Extract the (x, y) coordinate from the center of the cell holding the provided text.  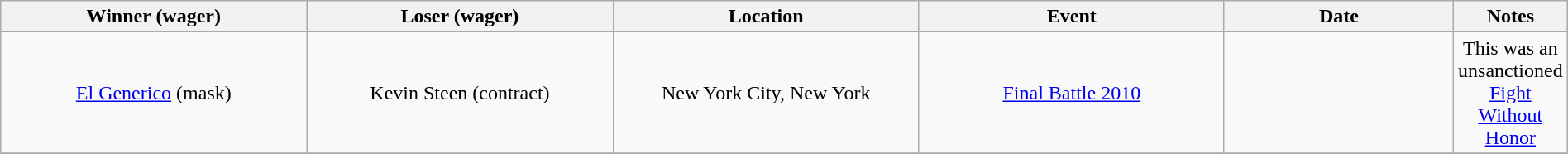
Date (1338, 17)
New York City, New York (766, 93)
This was an unsanctioned Fight Without Honor (1510, 93)
Notes (1510, 17)
Loser (wager) (460, 17)
Location (766, 17)
El Generico (mask) (154, 93)
Final Battle 2010 (1072, 93)
Winner (wager) (154, 17)
Event (1072, 17)
Kevin Steen (contract) (460, 93)
